Return the (X, Y) coordinate for the center point of the cell that contains the specified text.  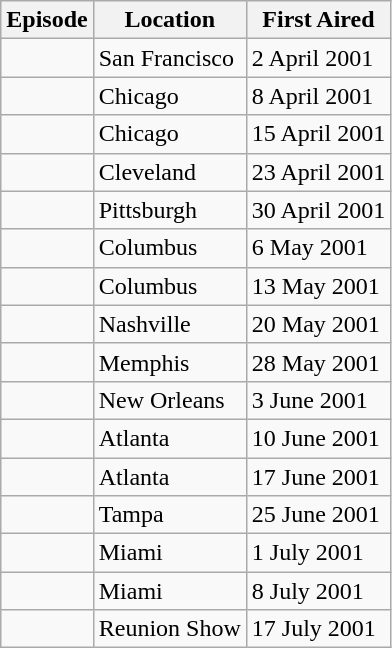
6 May 2001 (318, 248)
Memphis (170, 362)
25 June 2001 (318, 515)
Episode (47, 20)
23 April 2001 (318, 172)
10 June 2001 (318, 438)
17 June 2001 (318, 477)
2 April 2001 (318, 58)
28 May 2001 (318, 362)
17 July 2001 (318, 629)
13 May 2001 (318, 286)
Nashville (170, 324)
Tampa (170, 515)
Cleveland (170, 172)
15 April 2001 (318, 134)
1 July 2001 (318, 553)
30 April 2001 (318, 210)
Reunion Show (170, 629)
Location (170, 20)
First Aired (318, 20)
San Francisco (170, 58)
20 May 2001 (318, 324)
Pittsburgh (170, 210)
8 July 2001 (318, 591)
3 June 2001 (318, 400)
8 April 2001 (318, 96)
New Orleans (170, 400)
